Pinpoint the cell where the given text exists, returning its [x, y] midpoint coordinate. 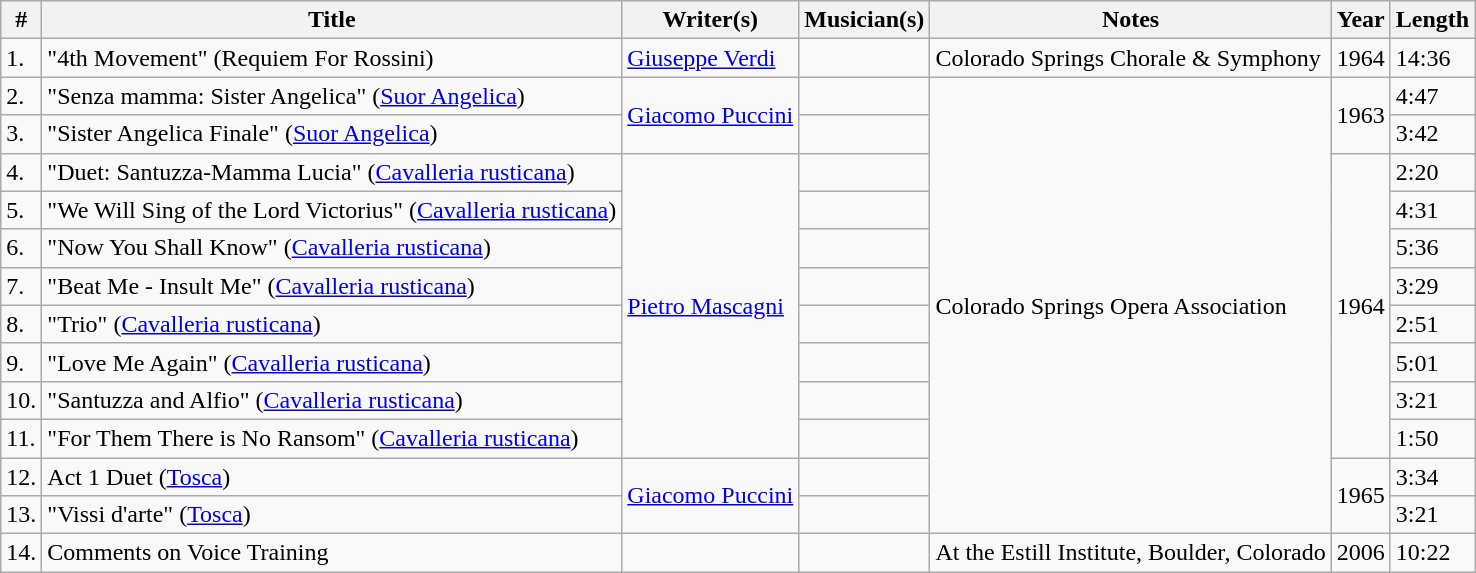
3:34 [1432, 477]
"Trio" (Cavalleria rusticana) [332, 324]
5:36 [1432, 248]
1965 [1360, 496]
12. [22, 477]
Colorado Springs Opera Association [1130, 306]
Pietro Mascagni [710, 305]
"Senza mamma: Sister Angelica" (Suor Angelica) [332, 96]
Comments on Voice Training [332, 553]
14:36 [1432, 58]
3:29 [1432, 286]
14. [22, 553]
Musician(s) [864, 20]
"For Them There is No Ransom" (Cavalleria rusticana) [332, 438]
Writer(s) [710, 20]
10. [22, 400]
10:22 [1432, 553]
8. [22, 324]
4:31 [1432, 210]
"Duet: Santuzza-Mamma Lucia" (Cavalleria rusticana) [332, 172]
4. [22, 172]
Length [1432, 20]
"Sister Angelica Finale" (Suor Angelica) [332, 134]
# [22, 20]
2006 [1360, 553]
3. [22, 134]
Title [332, 20]
"We Will Sing of the Lord Victorius" (Cavalleria rusticana) [332, 210]
2. [22, 96]
Colorado Springs Chorale & Symphony [1130, 58]
3:42 [1432, 134]
11. [22, 438]
5:01 [1432, 362]
4:47 [1432, 96]
2:51 [1432, 324]
1963 [1360, 115]
5. [22, 210]
Giuseppe Verdi [710, 58]
9. [22, 362]
7. [22, 286]
"Beat Me - Insult Me" (Cavalleria rusticana) [332, 286]
"Santuzza and Alfio" (Cavalleria rusticana) [332, 400]
6. [22, 248]
"Now You Shall Know" (Cavalleria rusticana) [332, 248]
Act 1 Duet (Tosca) [332, 477]
2:20 [1432, 172]
1. [22, 58]
"4th Movement" (Requiem For Rossini) [332, 58]
At the Estill Institute, Boulder, Colorado [1130, 553]
"Love Me Again" (Cavalleria rusticana) [332, 362]
1:50 [1432, 438]
13. [22, 515]
"Vissi d'arte" (Tosca) [332, 515]
Year [1360, 20]
Notes [1130, 20]
